Return the (x, y) coordinate for the center point of the cell that contains the specified text.  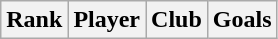
Rank (34, 20)
Goals (242, 20)
Club (177, 20)
Player (107, 20)
